Scan for the cell matching the given text and deliver its (x, y) coordinate at center. 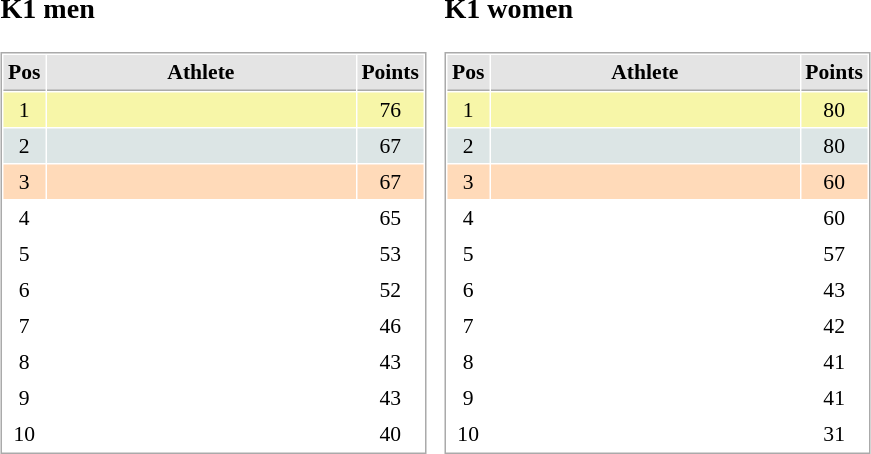
31 (834, 434)
40 (390, 434)
65 (390, 218)
53 (390, 254)
52 (390, 290)
57 (834, 254)
42 (834, 326)
76 (390, 110)
46 (390, 326)
